Find where the given text appears and provide that cell's center as (X, Y) coordinate. 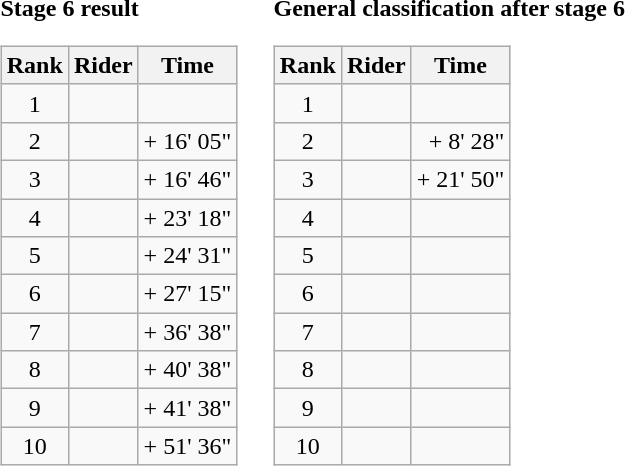
+ 27' 15" (188, 294)
+ 8' 28" (460, 141)
+ 16' 46" (188, 179)
+ 51' 36" (188, 446)
+ 36' 38" (188, 332)
+ 21' 50" (460, 179)
+ 40' 38" (188, 370)
+ 24' 31" (188, 256)
+ 23' 18" (188, 217)
+ 16' 05" (188, 141)
+ 41' 38" (188, 408)
